Pinpoint the cell where the given text exists, returning its [X, Y] midpoint coordinate. 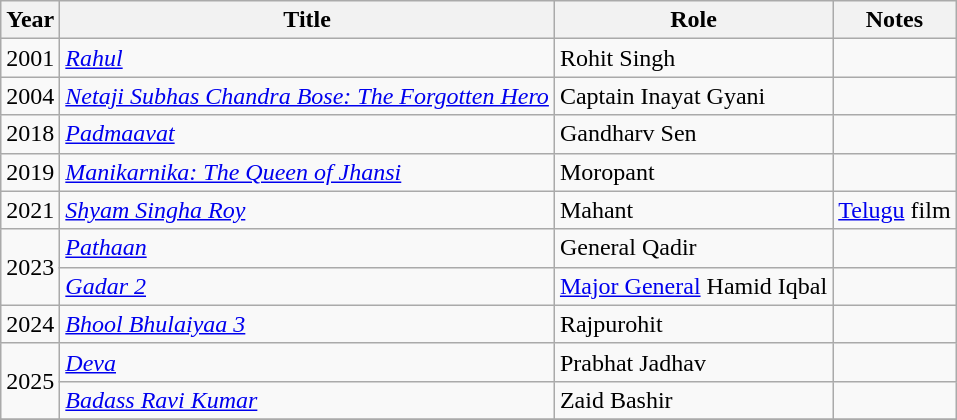
Title [308, 20]
Role [693, 20]
2004 [30, 96]
Zaid Bashir [693, 400]
Pathaan [308, 248]
2019 [30, 172]
Prabhat Jadhav [693, 362]
Shyam Singha Roy [308, 210]
Manikarnika: The Queen of Jhansi [308, 172]
Notes [894, 20]
General Qadir [693, 248]
2025 [30, 381]
Rahul [308, 58]
2021 [30, 210]
Moropant [693, 172]
Telugu film [894, 210]
Mahant [693, 210]
Gandharv Sen [693, 134]
Rohit Singh [693, 58]
Major General Hamid Iqbal [693, 286]
Rajpurohit [693, 324]
2024 [30, 324]
Padmaavat [308, 134]
Bhool Bhulaiyaa 3 [308, 324]
Badass Ravi Kumar [308, 400]
2023 [30, 267]
Deva [308, 362]
Netaji Subhas Chandra Bose: The Forgotten Hero [308, 96]
2001 [30, 58]
Captain Inayat Gyani [693, 96]
2018 [30, 134]
Gadar 2 [308, 286]
Year [30, 20]
